Locate the cell with the specified text and output its (X, Y) center coordinate. 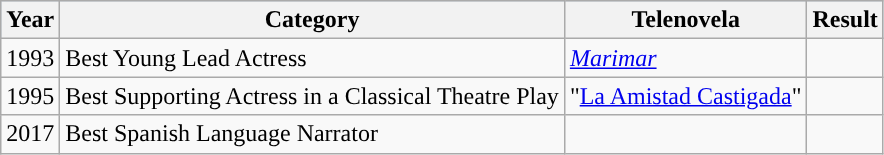
Result (845, 20)
Telenovela (686, 20)
Best Supporting Actress in a Classical Theatre Play (312, 96)
Category (312, 20)
2017 (30, 134)
1993 (30, 58)
1995 (30, 96)
Best Spanish Language Narrator (312, 134)
Year (30, 20)
Best Young Lead Actress (312, 58)
Marimar (686, 58)
"La Amistad Castigada" (686, 96)
